Identify which cell holds the provided text, then report its (x, y) central coordinate. 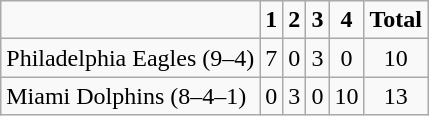
Total (396, 20)
4 (346, 20)
2 (294, 20)
Miami Dolphins (8–4–1) (130, 96)
7 (272, 58)
Philadelphia Eagles (9–4) (130, 58)
13 (396, 96)
1 (272, 20)
